From the cell containing the given text, extract its center point as [X, Y] coordinate. 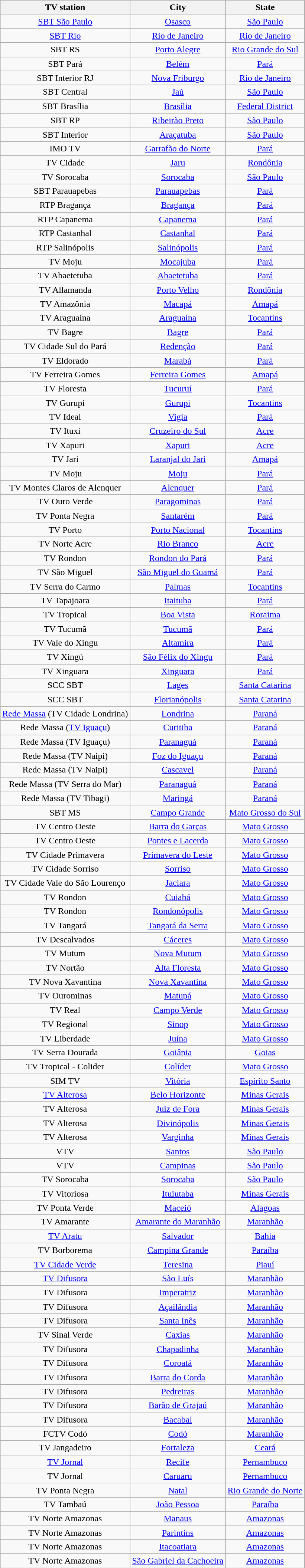
Ceará [265, 1448]
Natal [178, 1490]
TV Cidade Sul do Pará [65, 346]
Mato Grosso do Sul [265, 812]
TV Cidade Sorriso [65, 869]
TV Jari [65, 459]
Marabá [178, 360]
Tucumã [178, 629]
Jaú [178, 92]
Vitória [178, 1081]
Rio Branco [178, 544]
Boa Vista [178, 614]
Rondon do Pará [178, 558]
Colíder [178, 1066]
TV Porto [65, 530]
Matupá [178, 996]
Federal District [265, 106]
State [265, 7]
Cascavel [178, 770]
Curitiba [178, 728]
São Luís [178, 1278]
SBT Interior [65, 134]
TV Regional [65, 1024]
TV Xingú [65, 657]
TV Cidade Verde [65, 1264]
Rede Massa (TV Serra do Mar) [65, 784]
Araguaína [178, 318]
Santa Inês [178, 1321]
Parauapebas [178, 191]
TV Bagre [65, 332]
Rio Grande do Norte [265, 1490]
TV Vale do Xingu [65, 643]
Campo Verde [178, 1010]
TV Norte Acre [65, 544]
Juína [178, 1038]
Moju [178, 473]
TV Nortão [65, 968]
Ituiutaba [178, 1194]
SBT São Paulo [65, 22]
Manaus [178, 1518]
Goias [265, 1052]
Araçatuba [178, 134]
Caruaru [178, 1476]
Rede Massa (TV Cidade Londrina) [65, 714]
Salvador [178, 1236]
TV Ourominas [65, 996]
TV Ideal [65, 417]
Tangará da Serra [178, 925]
SBT Pará [65, 64]
Bagre [178, 332]
TV Nova Xavantina [65, 982]
Alenquer [178, 488]
Garrafão do Norte [178, 148]
TV Montes Claros de Alenquer [65, 488]
TV Vitoriosa [65, 1194]
Castanhal [178, 233]
TV Serra Dourada [65, 1052]
Porto Velho [178, 290]
TV Ponta Verde [65, 1208]
TV Tapajoara [65, 600]
Xinguara [178, 671]
Nova Xavantina [178, 982]
TV Xinguara [65, 671]
Maceió [178, 1208]
Mocajuba [178, 262]
Divinópolis [178, 1123]
Campo Grande [178, 812]
Nova Mutum [178, 954]
TV Cidade [65, 163]
Açailândia [178, 1306]
TV Aratu [65, 1236]
Rondonópolis [178, 911]
Foz do Iguaçu [178, 756]
TV station [65, 7]
TV Descalvados [65, 939]
Piauí [265, 1264]
São Gabriel da Cachoeira [178, 1561]
Lages [178, 685]
TV Ituxi [65, 431]
SBT MS [65, 812]
Sinop [178, 1024]
TV Real [65, 1010]
TV Araguaína [65, 318]
Bacabal [178, 1420]
Macapá [178, 304]
Cruzeiro do Sul [178, 431]
Ribeirão Preto [178, 120]
RTP Castanhal [65, 233]
Jaciara [178, 883]
Pontes e Lacerda [178, 840]
Bragança [178, 205]
Sorriso [178, 869]
Capanema [178, 219]
Santarém [178, 516]
IMO TV [65, 148]
TV Amarante [65, 1222]
São Félix do Xingu [178, 657]
SIM TV [65, 1081]
TV Tropical [65, 614]
TV Jangadeiro [65, 1448]
Belo Horizonte [178, 1095]
Gurupi [178, 403]
Goiânia [178, 1052]
TV Allamanda [65, 290]
Vigia [178, 417]
Alta Floresta [178, 968]
Altamira [178, 643]
SBT Central [65, 92]
Itaituba [178, 600]
Nova Friburgo [178, 78]
Espírito Santo [265, 1081]
Porto Alegre [178, 50]
Santos [178, 1151]
Alagoas [265, 1208]
Laranjal do Jari [178, 459]
Campinas [178, 1165]
Palmas [178, 586]
RTP Salinópolis [65, 247]
Bahia [265, 1236]
Brasília [178, 106]
TV Floresta [65, 388]
Caxias [178, 1335]
Juiz de Fora [178, 1109]
Barra do Corda [178, 1377]
Jaru [178, 163]
Cáceres [178, 939]
TV Eldorado [65, 360]
TV São Miguel [65, 572]
Salinópolis [178, 247]
Londrina [178, 714]
Recife [178, 1462]
Florianópolis [178, 699]
TV Tucumã [65, 629]
TV Ferreira Gomes [65, 374]
Barra do Garças [178, 826]
Xapuri [178, 445]
Osasco [178, 22]
TV Xapuri [65, 445]
Pedreiras [178, 1391]
SBT Parauapebas [65, 191]
Ferreira Gomes [178, 374]
Imperatriz [178, 1292]
Amarante do Maranhão [178, 1222]
TV Tambaú [65, 1504]
Maringá [178, 798]
TV Amazônia [65, 304]
Belém [178, 64]
City [178, 7]
Varginha [178, 1137]
TV Cidade Primavera [65, 854]
Rio Grande do Sul [265, 50]
Barão de Grajaú [178, 1405]
São Miguel do Guamá [178, 572]
Parintins [178, 1533]
SBT RS [65, 50]
TV Cidade Vale do São Lourenço [65, 883]
Campina Grande [178, 1250]
SBT Rio [65, 36]
SBT Brasília [65, 106]
FCTV Codó [65, 1434]
Roraima [265, 614]
Porto Nacional [178, 530]
João Pessoa [178, 1504]
TV Serra do Carmo [65, 586]
Chapadinha [178, 1349]
Coroatá [178, 1363]
TV Ouro Verde [65, 502]
TV Abaetetuba [65, 276]
TV Liberdade [65, 1038]
Paragominas [178, 502]
Fortaleza [178, 1448]
SBT RP [65, 120]
TV Gurupi [65, 403]
Teresina [178, 1264]
Primavera do Leste [178, 854]
TV Tropical - Colider [65, 1066]
TV Sinal Verde [65, 1335]
TV Mutum [65, 954]
Rede Massa (TV Tibagi) [65, 798]
RTP Capanema [65, 219]
TV Borborema [65, 1250]
Cuiabá [178, 897]
Codó [178, 1434]
Redenção [178, 346]
Tucuruí [178, 388]
Abaetetuba [178, 276]
TV Tangará [65, 925]
RTP Bragança [65, 205]
SBT Interior RJ [65, 78]
Itacoatiara [178, 1547]
